Identify which cell holds the provided text, then report its (x, y) central coordinate. 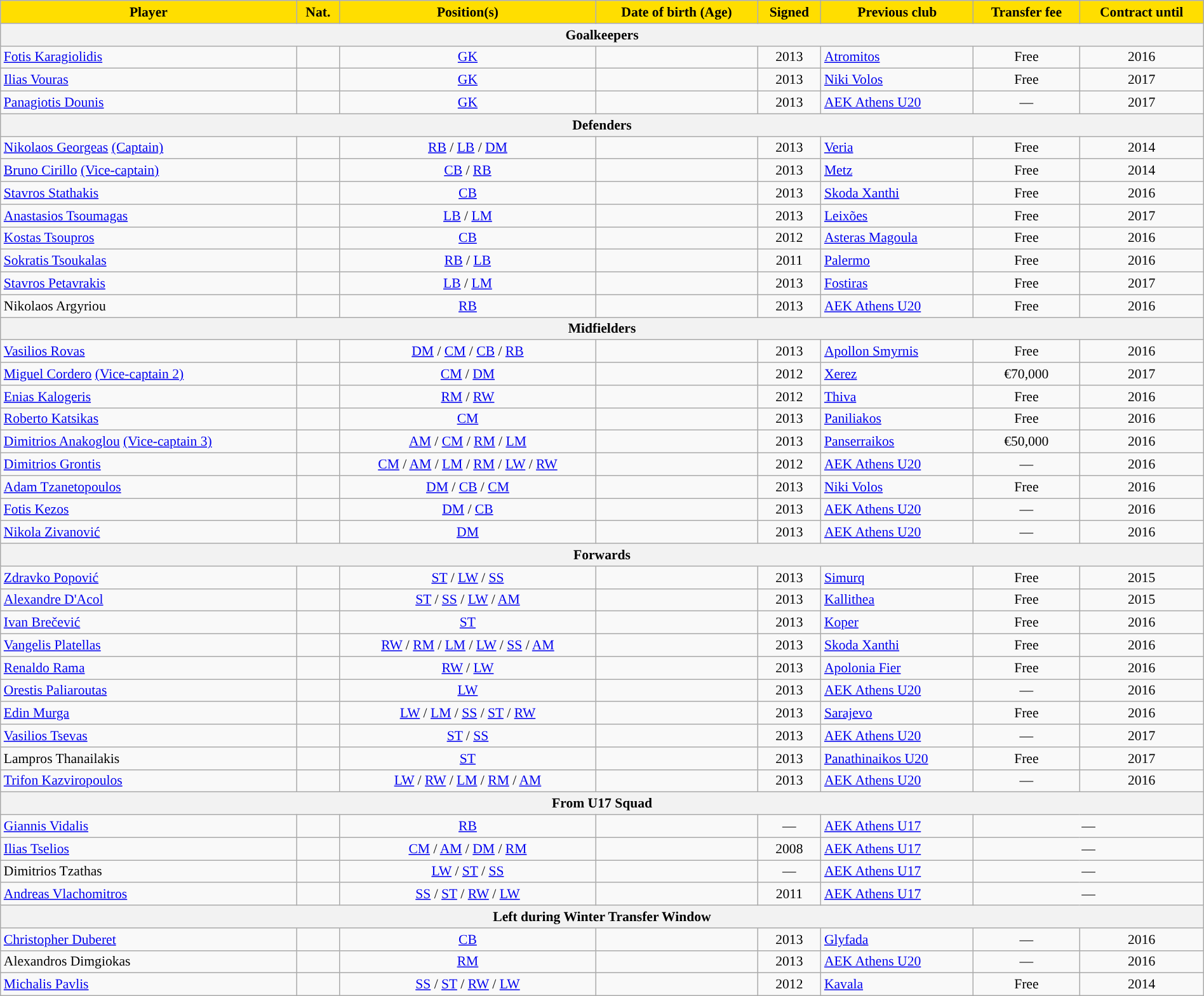
Xerez (897, 374)
DM (468, 533)
Roberto Katsikas (149, 419)
Andreas Vlachomitros (149, 894)
Nat. (318, 12)
Vangelis Platellas (149, 646)
Panathinaikos U20 (897, 759)
CB / RB (468, 171)
Alexandre D'Acol (149, 600)
ST / LW / SS (468, 578)
RM (468, 962)
Lampros Thanailakis (149, 759)
Koper (897, 623)
Veria (897, 148)
Simurq (897, 578)
RB / LB (468, 261)
2008 (789, 849)
€70,000 (1026, 374)
Enias Kalogeris (149, 397)
Nikola Zivanović (149, 533)
Trifon Kazviropoulos (149, 781)
Edin Murga (149, 714)
Signed (789, 12)
Bruno Cirillo (Vice-captain) (149, 171)
CM / DM (468, 374)
Contract until (1142, 12)
Apolonia Fier (897, 668)
DM / CB (468, 510)
Vasilios Rovas (149, 352)
Defenders (602, 125)
Date of birth (Age) (677, 12)
Adam Tzanetopoulos (149, 487)
Palermo (897, 261)
Alexandros Dimgiokas (149, 962)
Goalkeepers (602, 35)
Dimitrios Tzathas (149, 872)
Player (149, 12)
Michalis Pavlis (149, 985)
Dimitrios Anakoglou (Vice-captain 3) (149, 442)
Previous club (897, 12)
Panagiotis Dounis (149, 103)
RW / RM / LM / LW / SS / AM (468, 646)
CM (468, 419)
Stavros Petavrakis (149, 284)
Vasilios Tsevas (149, 736)
Kallithea (897, 600)
Fotis Karagiolidis (149, 57)
Anastasios Tsoumagas (149, 216)
Midfielders (602, 329)
RM / RW (468, 397)
Christopher Duberet (149, 940)
Transfer fee (1026, 12)
DM / CB / CM (468, 487)
Kavala (897, 985)
Giannis Vidalis (149, 827)
Apollon Smyrnis (897, 352)
Sokratis Tsoukalas (149, 261)
Asteras Magoula (897, 238)
Paniliakos (897, 419)
Thiva (897, 397)
LW / RW / LM / RM / AM (468, 781)
CM / AM / DM / RM (468, 849)
Sarajevo (897, 714)
Fostiras (897, 284)
CM / AM / LM / RM / LW / RW (468, 465)
Dimitrios Grontis (149, 465)
Renaldo Rama (149, 668)
Miguel Cordero (Vice-captain 2) (149, 374)
Metz (897, 171)
Nikolaos Argyriou (149, 306)
Left during Winter Transfer Window (602, 917)
Zdravko Popović (149, 578)
Kostas Tsoupros (149, 238)
LW / LM / SS / ST / RW (468, 714)
Stavros Stathakis (149, 193)
Panserraikos (897, 442)
Nikolaos Georgeas (Captain) (149, 148)
From U17 Squad (602, 804)
Atromitos (897, 57)
ST / SS / LW / AM (468, 600)
Ilias Tselios (149, 849)
€50,000 (1026, 442)
ST / SS (468, 736)
Ivan Brečević (149, 623)
Forwards (602, 555)
Orestis Paliaroutas (149, 691)
Position(s) (468, 12)
RB / LB / DM (468, 148)
AM / CM / RM / LM (468, 442)
Fotis Kezos (149, 510)
Leixões (897, 216)
Ilias Vouras (149, 80)
RW / LW (468, 668)
LW (468, 691)
DM / CM / CB / RB (468, 352)
Glyfada (897, 940)
LW / ST / SS (468, 872)
